Capture the cell that displays the provided text and extract its (X, Y) central coordinate. 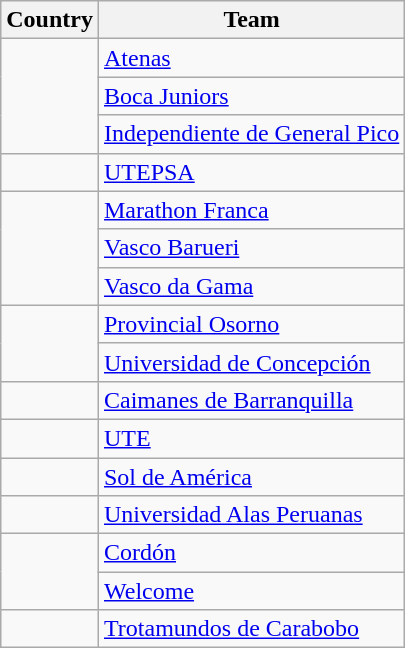
Vasco Barueri (251, 248)
UTE (251, 438)
Universidad Alas Peruanas (251, 515)
Universidad de Concepción (251, 362)
Marathon Franca (251, 210)
Sol de América (251, 477)
Cordón (251, 553)
Independiente de General Pico (251, 134)
Country (50, 20)
Vasco da Gama (251, 286)
Caimanes de Barranquilla (251, 400)
Boca Juniors (251, 96)
Team (251, 20)
UTEPSA (251, 172)
Atenas (251, 58)
Welcome (251, 591)
Trotamundos de Carabobo (251, 629)
Provincial Osorno (251, 324)
